Find where the given text appears and provide that cell's center as [x, y] coordinate. 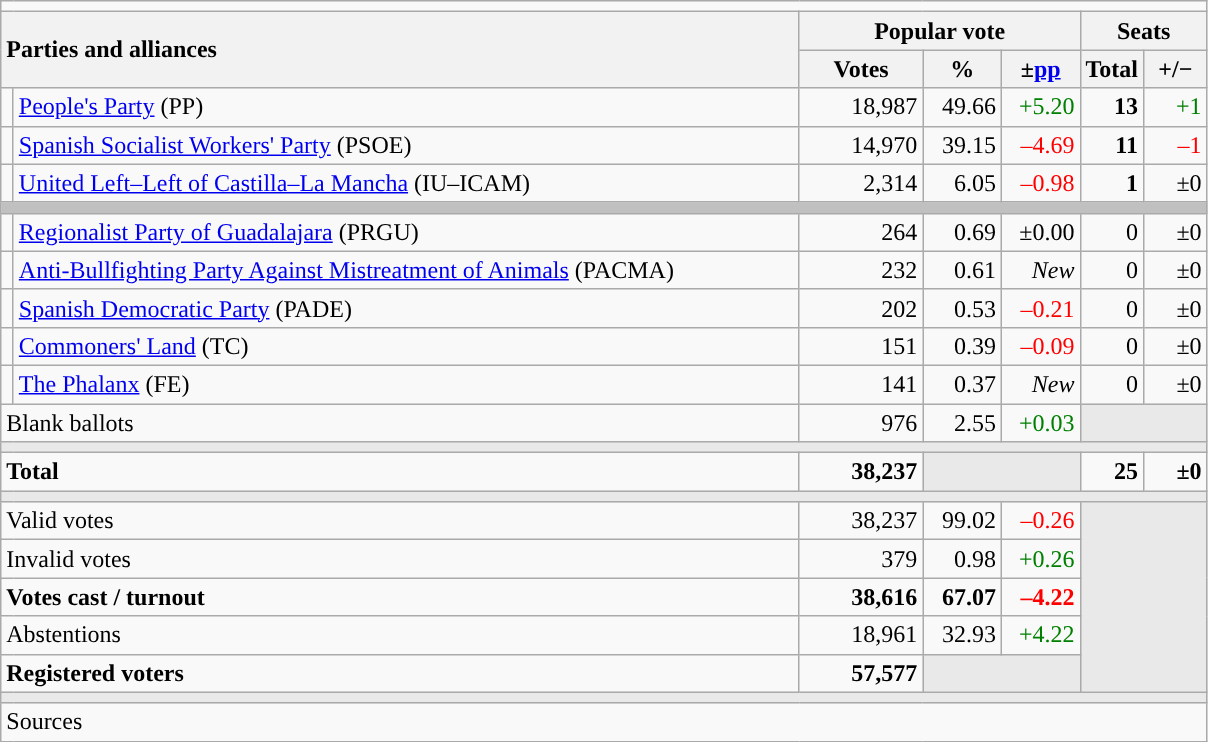
2.55 [962, 423]
Invalid votes [400, 559]
Anti-Bullfighting Party Against Mistreatment of Animals (PACMA) [406, 270]
United Left–Left of Castilla–La Mancha (IU–ICAM) [406, 183]
2,314 [861, 183]
Votes [861, 69]
+0.03 [1040, 423]
141 [861, 384]
–4.22 [1040, 597]
Parties and alliances [400, 50]
Spanish Socialist Workers' Party (PSOE) [406, 145]
Registered voters [400, 673]
264 [861, 232]
0.61 [962, 270]
0.37 [962, 384]
Seats [1144, 31]
+5.20 [1040, 107]
±pp [1040, 69]
0.39 [962, 346]
1 [1112, 183]
0.98 [962, 559]
379 [861, 559]
–0.21 [1040, 308]
+0.26 [1040, 559]
32.93 [962, 635]
Votes cast / turnout [400, 597]
6.05 [962, 183]
Sources [604, 722]
+1 [1176, 107]
976 [861, 423]
Regionalist Party of Guadalajara (PRGU) [406, 232]
67.07 [962, 597]
The Phalanx (FE) [406, 384]
–0.26 [1040, 521]
232 [861, 270]
–1 [1176, 145]
0.53 [962, 308]
18,961 [861, 635]
13 [1112, 107]
–4.69 [1040, 145]
People's Party (PP) [406, 107]
Abstentions [400, 635]
18,987 [861, 107]
Commoners' Land (TC) [406, 346]
11 [1112, 145]
99.02 [962, 521]
151 [861, 346]
Popular vote [940, 31]
49.66 [962, 107]
±0.00 [1040, 232]
25 [1112, 472]
Spanish Democratic Party (PADE) [406, 308]
+/− [1176, 69]
Valid votes [400, 521]
39.15 [962, 145]
38,616 [861, 597]
–0.98 [1040, 183]
–0.09 [1040, 346]
57,577 [861, 673]
+4.22 [1040, 635]
% [962, 69]
Blank ballots [400, 423]
0.69 [962, 232]
14,970 [861, 145]
202 [861, 308]
